For the text-containing cell, return its midpoint in [x, y] coordinate format. 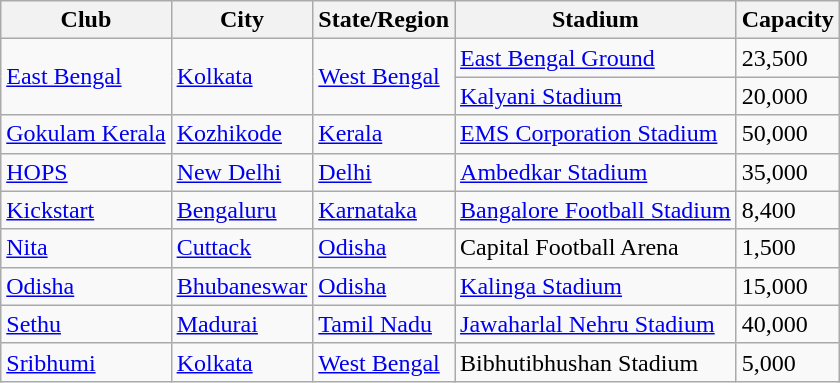
Sribhumi [86, 362]
Stadium [596, 20]
Bengaluru [242, 210]
Tamil Nadu [384, 324]
EMS Corporation Stadium [596, 134]
Jawaharlal Nehru Stadium [596, 324]
Karnataka [384, 210]
East Bengal Ground [596, 58]
Gokulam Kerala [86, 134]
Kozhikode [242, 134]
20,000 [788, 96]
Capital Football Arena [596, 248]
1,500 [788, 248]
Madurai [242, 324]
Cuttack [242, 248]
Kalyani Stadium [596, 96]
Kalinga Stadium [596, 286]
8,400 [788, 210]
50,000 [788, 134]
23,500 [788, 58]
Bibhutibhushan Stadium [596, 362]
Capacity [788, 20]
State/Region [384, 20]
35,000 [788, 172]
Bangalore Football Stadium [596, 210]
Kerala [384, 134]
New Delhi [242, 172]
East Bengal [86, 77]
Delhi [384, 172]
City [242, 20]
Club [86, 20]
Ambedkar Stadium [596, 172]
40,000 [788, 324]
Bhubaneswar [242, 286]
Kickstart [86, 210]
Sethu [86, 324]
Nita [86, 248]
HOPS [86, 172]
15,000 [788, 286]
5,000 [788, 362]
